Pinpoint the cell where the given text exists, returning its [X, Y] midpoint coordinate. 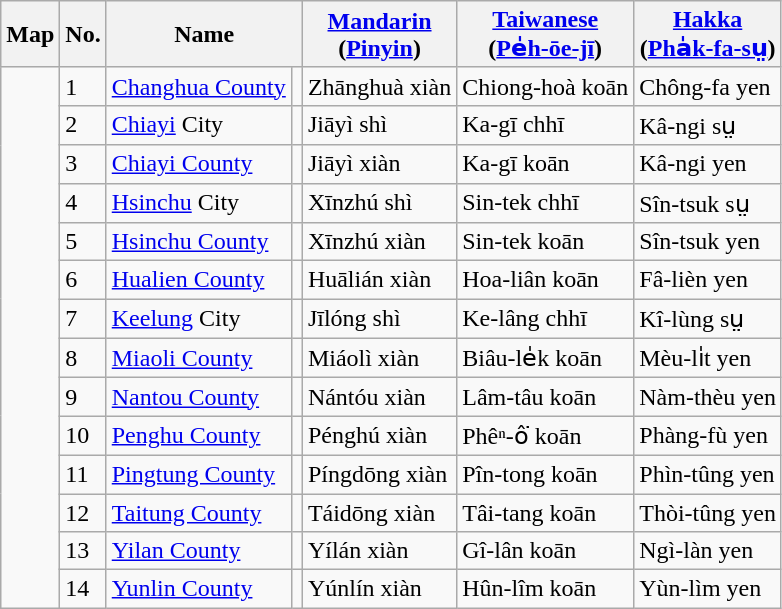
Sîn-tsuk sṳ [708, 203]
Yílán xiàn [379, 551]
Hsinchu County [198, 242]
Mèu-li̍t yen [708, 358]
Taiwanese(Pe̍h-ōe-jī) [546, 34]
Ngì-làn yen [708, 551]
Penghu County [198, 436]
4 [83, 203]
7 [83, 319]
Yunlin County [198, 589]
Gî-lân koān [546, 551]
Lâm-tâu koān [546, 397]
12 [83, 513]
Mandarin(Pinyin) [379, 34]
Kâ-ngi sṳ [708, 125]
Chiayi County [198, 164]
5 [83, 242]
Jiāyì xiàn [379, 164]
10 [83, 436]
13 [83, 551]
Miaoli County [198, 358]
Miáolì xiàn [379, 358]
8 [83, 358]
Pénghú xiàn [379, 436]
Ke-lâng chhī [546, 319]
Zhānghuà xiàn [379, 86]
Changhua County [198, 86]
Chiayi City [198, 125]
Nàm-thèu yen [708, 397]
3 [83, 164]
Jiāyì shì [379, 125]
Hsinchu City [198, 203]
Biâu-le̍k koān [546, 358]
Thòi-tûng yen [708, 513]
Xīnzhú shì [379, 203]
Yùn-lìm yen [708, 589]
Hualien County [198, 280]
Phàng-fù yen [708, 436]
Pingtung County [198, 474]
Jīlóng shì [379, 319]
6 [83, 280]
Chiong-hoà koān [546, 86]
Sin-tek chhī [546, 203]
Taitung County [198, 513]
9 [83, 397]
11 [83, 474]
Ka-gī chhī [546, 125]
Táidōng xiàn [379, 513]
Nantou County [198, 397]
1 [83, 86]
Sin-tek koān [546, 242]
Xīnzhú xiàn [379, 242]
2 [83, 125]
Hoa-liân koān [546, 280]
Kî-lùng sṳ [708, 319]
Tâi-tang koān [546, 513]
Phìn-tûng yen [708, 474]
Ka-gī koān [546, 164]
Hûn-lîm koān [546, 589]
Phêⁿ-ô͘ koān [546, 436]
No. [83, 34]
Huālián xiàn [379, 280]
Name [204, 34]
Sîn-tsuk yen [708, 242]
Nántóu xiàn [379, 397]
Yúnlín xiàn [379, 589]
Keelung City [198, 319]
Yilan County [198, 551]
Fâ-lièn yen [708, 280]
Píngdōng xiàn [379, 474]
Hakka(Pha̍k-fa-sṳ) [708, 34]
Map [30, 34]
Kâ-ngi yen [708, 164]
Pîn-tong koān [546, 474]
Chông-fa yen [708, 86]
14 [83, 589]
